Return the (X, Y) coordinate for the center point of the cell that contains the specified text.  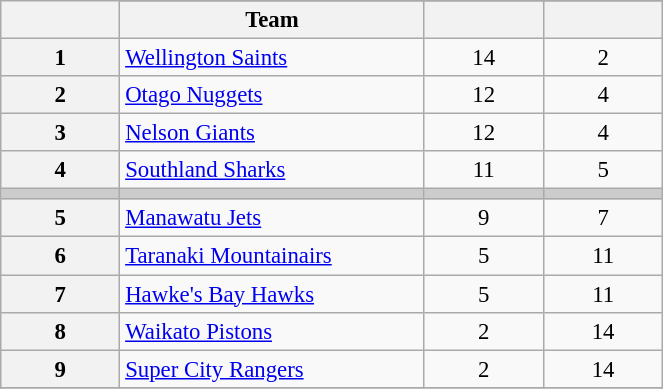
6 (60, 256)
8 (60, 331)
Waikato Pistons (272, 331)
Team (272, 20)
Taranaki Mountainairs (272, 256)
Otago Nuggets (272, 95)
Hawke's Bay Hawks (272, 294)
Super City Rangers (272, 369)
Wellington Saints (272, 58)
3 (60, 133)
Manawatu Jets (272, 219)
Southland Sharks (272, 170)
1 (60, 58)
Nelson Giants (272, 133)
